Return [X, Y] of the center of cell containing provided text 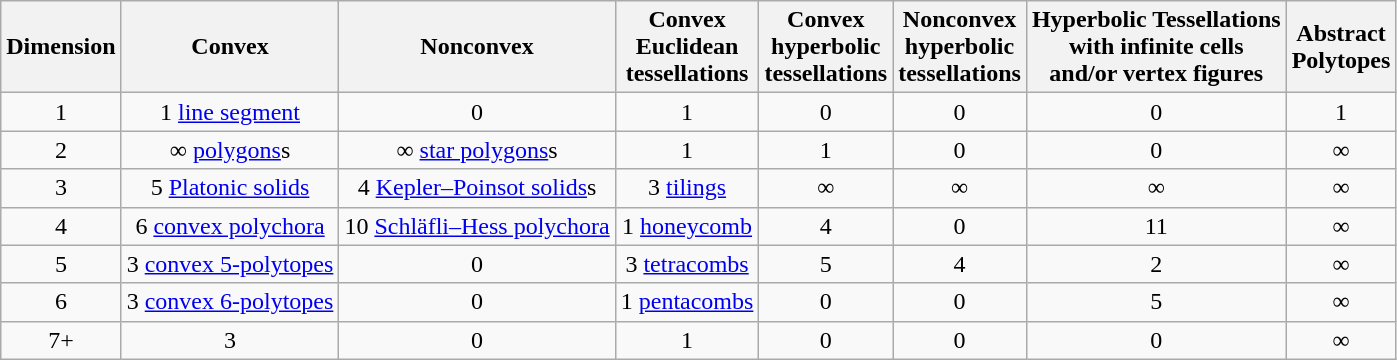
6 convex polychora [230, 226]
3 convex 6-polytopes [230, 302]
∞ star polygonss [477, 150]
6 [61, 302]
Convexhyperbolictessellations [826, 47]
5 Platonic solids [230, 188]
Nonconvexhyperbolictessellations [960, 47]
10 Schläfli–Hess polychora [477, 226]
AbstractPolytopes [1341, 47]
7+ [61, 340]
Nonconvex [477, 47]
ConvexEuclideantessellations [687, 47]
11 [1156, 226]
4 Kepler–Poinsot solidss [477, 188]
Hyperbolic Tessellationswith infinite cellsand/or vertex figures [1156, 47]
3 convex 5-polytopes [230, 264]
Dimension [61, 47]
3 tetracombs [687, 264]
1 honeycomb [687, 226]
3 tilings [687, 188]
1 pentacombs [687, 302]
∞ polygonss [230, 150]
Convex [230, 47]
1 line segment [230, 112]
